Detect which cell encompasses the target text, then output its (X, Y) center coordinate. 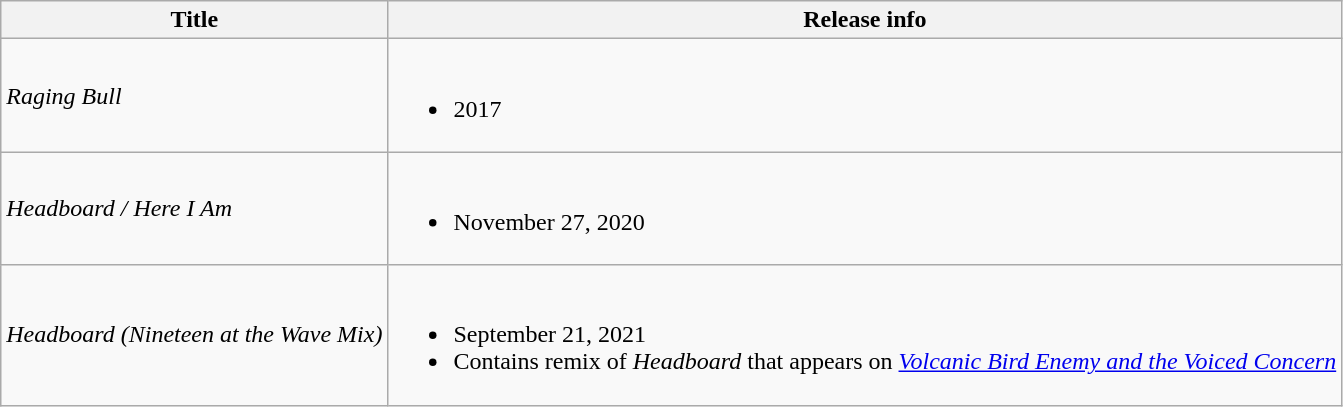
Raging Bull (194, 96)
Headboard / Here I Am (194, 208)
Title (194, 20)
Release info (865, 20)
Headboard (Nineteen at the Wave Mix) (194, 335)
September 21, 2021Contains remix of Headboard that appears on Volcanic Bird Enemy and the Voiced Concern (865, 335)
2017 (865, 96)
November 27, 2020 (865, 208)
